Provide the (x, y) coordinate of the cell's center where the given text is located.  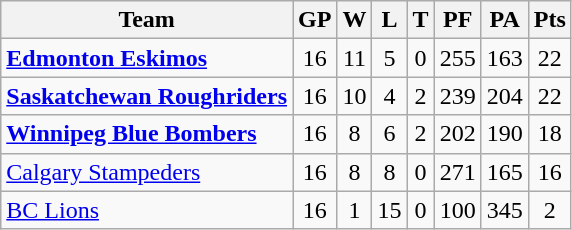
W (354, 20)
4 (390, 96)
Team (147, 20)
T (420, 20)
163 (504, 58)
Pts (550, 20)
204 (504, 96)
11 (354, 58)
10 (354, 96)
1 (354, 210)
Edmonton Eskimos (147, 58)
PF (458, 20)
345 (504, 210)
239 (458, 96)
Saskatchewan Roughriders (147, 96)
GP (315, 20)
Winnipeg Blue Bombers (147, 134)
PA (504, 20)
15 (390, 210)
5 (390, 58)
165 (504, 172)
BC Lions (147, 210)
202 (458, 134)
Calgary Stampeders (147, 172)
255 (458, 58)
18 (550, 134)
271 (458, 172)
L (390, 20)
6 (390, 134)
190 (504, 134)
100 (458, 210)
